Search for the cell housing the specified text and yield its [x, y] center coordinate. 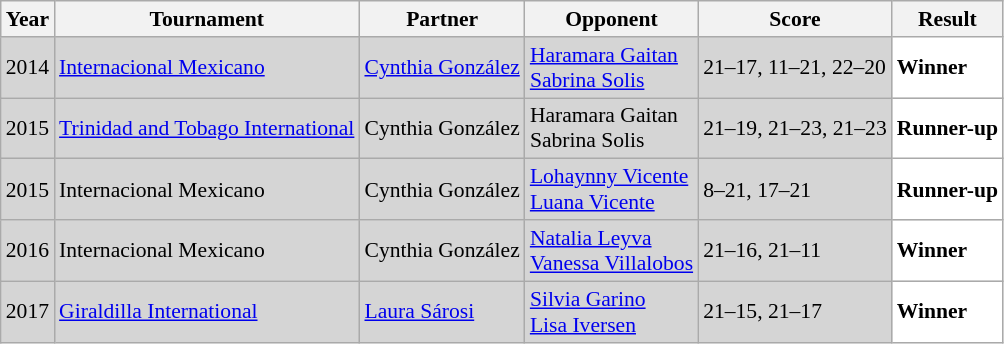
2014 [28, 68]
Year [28, 19]
21–15, 21–17 [795, 312]
21–16, 21–11 [795, 250]
Tournament [206, 19]
Score [795, 19]
21–19, 21–23, 21–23 [795, 128]
Result [948, 19]
21–17, 11–21, 22–20 [795, 68]
2016 [28, 250]
Silvia Garino Lisa Iversen [612, 312]
Laura Sárosi [442, 312]
Trinidad and Tobago International [206, 128]
2017 [28, 312]
Opponent [612, 19]
Natalia Leyva Vanessa Villalobos [612, 250]
8–21, 17–21 [795, 190]
Partner [442, 19]
Giraldilla International [206, 312]
Lohaynny Vicente Luana Vicente [612, 190]
